Return the (X, Y) coordinate for the center point of the cell that contains the specified text.  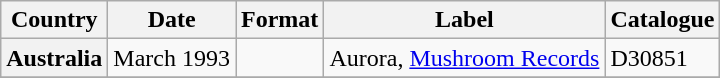
Aurora, Mushroom Records (464, 58)
D30851 (662, 58)
Australia (54, 58)
Catalogue (662, 20)
Format (280, 20)
Label (464, 20)
Country (54, 20)
Date (172, 20)
March 1993 (172, 58)
